Locate the cell with the specified text and output its [X, Y] center coordinate. 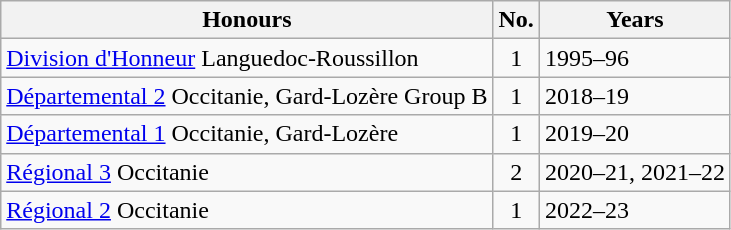
No. [516, 20]
2018–19 [634, 96]
Régional 2 Occitanie [247, 210]
2019–20 [634, 134]
1995–96 [634, 58]
Départemental 2 Occitanie, Gard-Lozère Group B [247, 96]
Years [634, 20]
2 [516, 172]
Division d'Honneur Languedoc-Roussillon [247, 58]
2020–21, 2021–22 [634, 172]
Départemental 1 Occitanie, Gard-Lozère [247, 134]
2022–23 [634, 210]
Honours [247, 20]
Régional 3 Occitanie [247, 172]
